Capture the cell that displays the provided text and extract its (x, y) central coordinate. 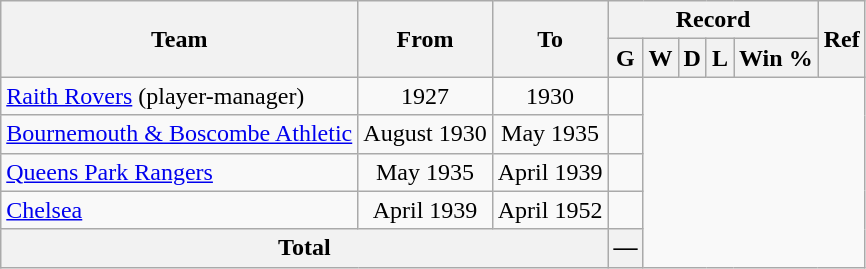
Record (713, 20)
Team (180, 39)
— (626, 248)
Raith Rovers (player-manager) (180, 96)
Bournemouth & Boscombe Athletic (180, 134)
April 1952 (550, 210)
1927 (425, 96)
From (425, 39)
August 1930 (425, 134)
Chelsea (180, 210)
1930 (550, 96)
G (626, 58)
To (550, 39)
Ref (842, 39)
Queens Park Rangers (180, 172)
Win % (776, 58)
D (692, 58)
W (660, 58)
Total (304, 248)
L (720, 58)
